Extract the [X, Y] coordinate from the center of the cell holding the provided text.  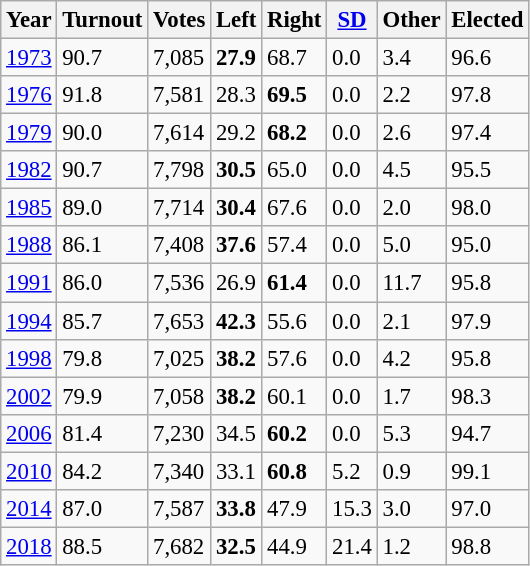
7,340 [180, 471]
SD [352, 20]
65.0 [294, 170]
5.3 [412, 433]
57.4 [294, 245]
26.9 [236, 283]
84.2 [102, 471]
86.0 [102, 283]
4.2 [412, 358]
1979 [29, 133]
95.5 [488, 170]
7,230 [180, 433]
7,408 [180, 245]
90.0 [102, 133]
1.2 [412, 546]
3.4 [412, 58]
7,714 [180, 208]
7,025 [180, 358]
98.3 [488, 396]
99.1 [488, 471]
2.2 [412, 95]
33.1 [236, 471]
1982 [29, 170]
32.5 [236, 546]
Right [294, 20]
68.2 [294, 133]
87.0 [102, 509]
7,587 [180, 509]
5.0 [412, 245]
33.8 [236, 509]
95.0 [488, 245]
68.7 [294, 58]
7,536 [180, 283]
2018 [29, 546]
21.4 [352, 546]
97.0 [488, 509]
1976 [29, 95]
2.6 [412, 133]
Year [29, 20]
96.6 [488, 58]
67.6 [294, 208]
97.8 [488, 95]
30.4 [236, 208]
1991 [29, 283]
69.5 [294, 95]
1.7 [412, 396]
7,798 [180, 170]
11.7 [412, 283]
1985 [29, 208]
28.3 [236, 95]
3.0 [412, 509]
60.1 [294, 396]
27.9 [236, 58]
Turnout [102, 20]
30.5 [236, 170]
7,653 [180, 321]
29.2 [236, 133]
42.3 [236, 321]
2010 [29, 471]
91.8 [102, 95]
47.9 [294, 509]
7,682 [180, 546]
Other [412, 20]
44.9 [294, 546]
2.0 [412, 208]
98.0 [488, 208]
4.5 [412, 170]
86.1 [102, 245]
79.8 [102, 358]
7,058 [180, 396]
97.9 [488, 321]
Elected [488, 20]
97.4 [488, 133]
Votes [180, 20]
79.9 [102, 396]
2.1 [412, 321]
60.2 [294, 433]
81.4 [102, 433]
1973 [29, 58]
Left [236, 20]
2002 [29, 396]
2014 [29, 509]
7,085 [180, 58]
15.3 [352, 509]
88.5 [102, 546]
89.0 [102, 208]
34.5 [236, 433]
7,614 [180, 133]
98.8 [488, 546]
94.7 [488, 433]
0.9 [412, 471]
60.8 [294, 471]
1988 [29, 245]
1994 [29, 321]
7,581 [180, 95]
37.6 [236, 245]
5.2 [352, 471]
2006 [29, 433]
55.6 [294, 321]
61.4 [294, 283]
57.6 [294, 358]
1998 [29, 358]
85.7 [102, 321]
